From the cell containing the given text, extract its center point as [x, y] coordinate. 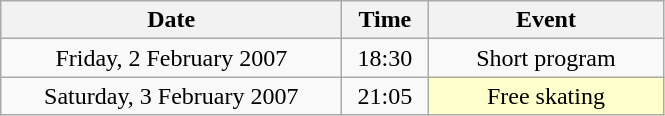
Event [546, 20]
Date [172, 20]
Time [385, 20]
Short program [546, 58]
Free skating [546, 96]
21:05 [385, 96]
Friday, 2 February 2007 [172, 58]
18:30 [385, 58]
Saturday, 3 February 2007 [172, 96]
